From the cell containing the given text, extract its center point as [x, y] coordinate. 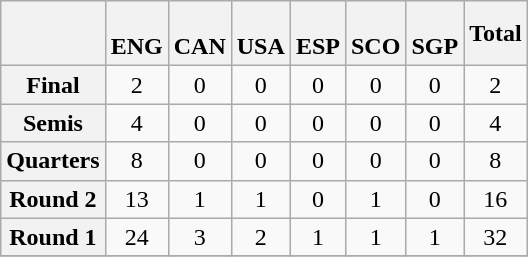
16 [496, 199]
Round 2 [53, 199]
Quarters [53, 161]
ENG [136, 34]
SGP [435, 34]
Total [496, 34]
CAN [200, 34]
32 [496, 237]
Final [53, 85]
13 [136, 199]
Semis [53, 123]
ESP [318, 34]
24 [136, 237]
USA [260, 34]
SCO [375, 34]
Round 1 [53, 237]
3 [200, 237]
